From the cell containing the given text, extract its center point as [x, y] coordinate. 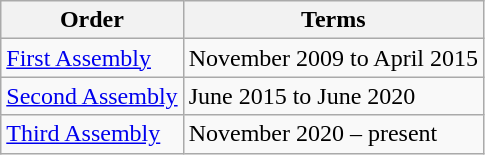
June 2015 to June 2020 [333, 96]
Order [92, 20]
Terms [333, 20]
November 2020 – present [333, 134]
November 2009 to April 2015 [333, 58]
Second Assembly [92, 96]
Third Assembly [92, 134]
First Assembly [92, 58]
